From the cell containing the given text, extract its center point as [x, y] coordinate. 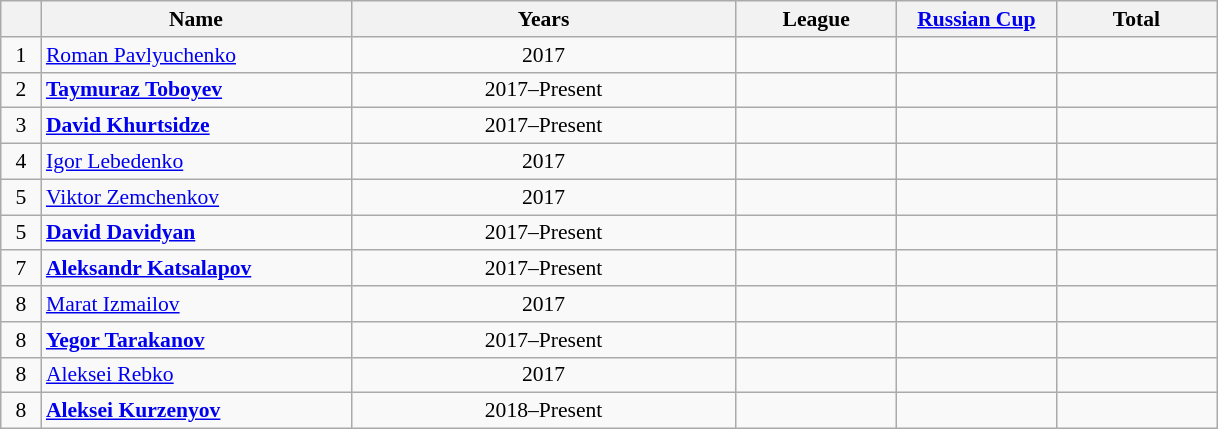
Yegor Tarakanov [196, 340]
2018–Present [544, 411]
Aleksei Rebko [196, 375]
Viktor Zemchenkov [196, 197]
Igor Lebedenko [196, 162]
Marat Izmailov [196, 304]
2 [21, 90]
David Khurtsidze [196, 126]
Taymuraz Toboyev [196, 90]
Years [544, 19]
3 [21, 126]
Russian Cup [976, 19]
Aleksandr Katsalapov [196, 269]
Aleksei Kurzenyov [196, 411]
League [816, 19]
1 [21, 55]
4 [21, 162]
7 [21, 269]
Total [1136, 19]
Name [196, 19]
Roman Pavlyuchenko [196, 55]
David Davidyan [196, 233]
